Search for the cell housing the specified text and yield its [x, y] center coordinate. 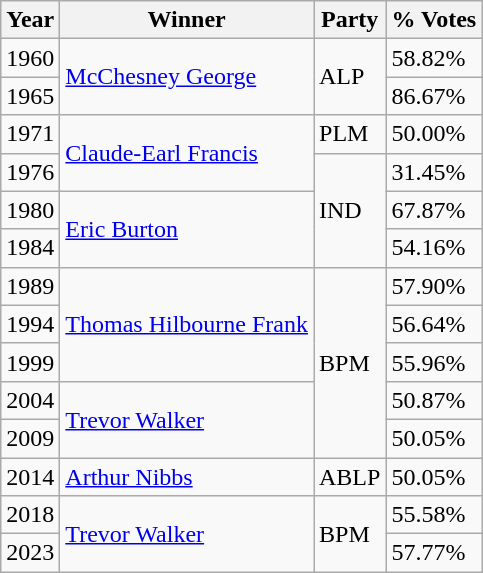
2018 [30, 515]
1965 [30, 96]
Winner [187, 20]
2009 [30, 438]
58.82% [434, 58]
Claude-Earl Francis [187, 153]
Party [350, 20]
% Votes [434, 20]
2023 [30, 553]
54.16% [434, 248]
ALP [350, 77]
56.64% [434, 324]
IND [350, 210]
2014 [30, 477]
2004 [30, 400]
1976 [30, 172]
1999 [30, 362]
1980 [30, 210]
PLM [350, 134]
1989 [30, 286]
50.00% [434, 134]
55.58% [434, 515]
57.77% [434, 553]
Eric Burton [187, 229]
1994 [30, 324]
67.87% [434, 210]
1971 [30, 134]
ABLP [350, 477]
57.90% [434, 286]
31.45% [434, 172]
55.96% [434, 362]
McChesney George [187, 77]
1960 [30, 58]
Arthur Nibbs [187, 477]
Year [30, 20]
1984 [30, 248]
50.87% [434, 400]
86.67% [434, 96]
Thomas Hilbourne Frank [187, 324]
